Return the [X, Y] coordinate for the center point of the cell that contains the specified text.  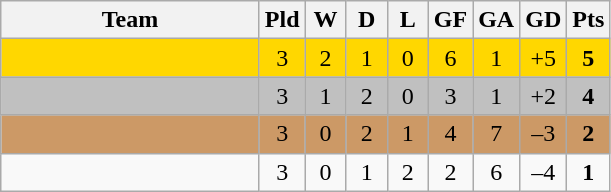
–3 [544, 134]
5 [588, 58]
+5 [544, 58]
W [326, 20]
7 [496, 134]
+2 [544, 96]
–4 [544, 172]
D [366, 20]
L [408, 20]
Team [130, 20]
GA [496, 20]
Pld [282, 20]
GF [450, 20]
GD [544, 20]
Pts [588, 20]
